Scan for the cell matching the given text and deliver its (x, y) coordinate at center. 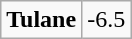
-6.5 (106, 19)
Tulane (42, 19)
